Find where the given text appears and provide that cell's center as (x, y) coordinate. 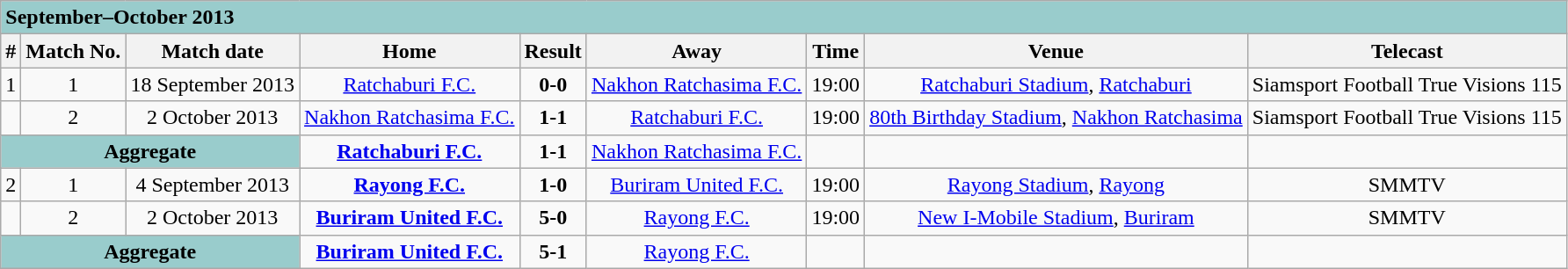
September–October 2013 (784, 18)
80th Birthday Stadium, Nakhon Ratchasima (1056, 118)
5-1 (553, 251)
Ratchaburi Stadium, Ratchaburi (1056, 84)
Away (696, 51)
Home (410, 51)
# (11, 51)
0-0 (553, 84)
5-0 (553, 218)
New I-Mobile Stadium, Buriram (1056, 218)
Time (836, 51)
Result (553, 51)
4 September 2013 (213, 185)
Match date (213, 51)
Telecast (1406, 51)
Rayong Stadium, Rayong (1056, 185)
Venue (1056, 51)
1-0 (553, 185)
Match No. (74, 51)
18 September 2013 (213, 84)
